Return the (x, y) coordinate for the center point of the cell that contains the specified text.  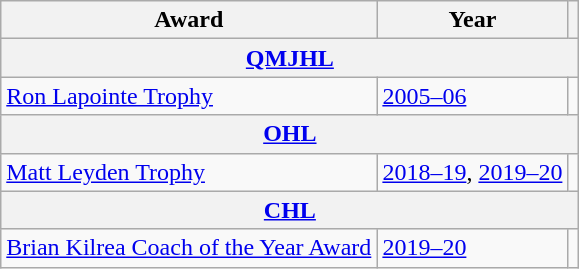
QMJHL (290, 58)
Year (472, 20)
OHL (290, 134)
2019–20 (472, 248)
Matt Leyden Trophy (189, 172)
Ron Lapointe Trophy (189, 96)
CHL (290, 210)
2005–06 (472, 96)
2018–19, 2019–20 (472, 172)
Brian Kilrea Coach of the Year Award (189, 248)
Award (189, 20)
